Output the (x, y) coordinate of the center of the cell containing the given text.  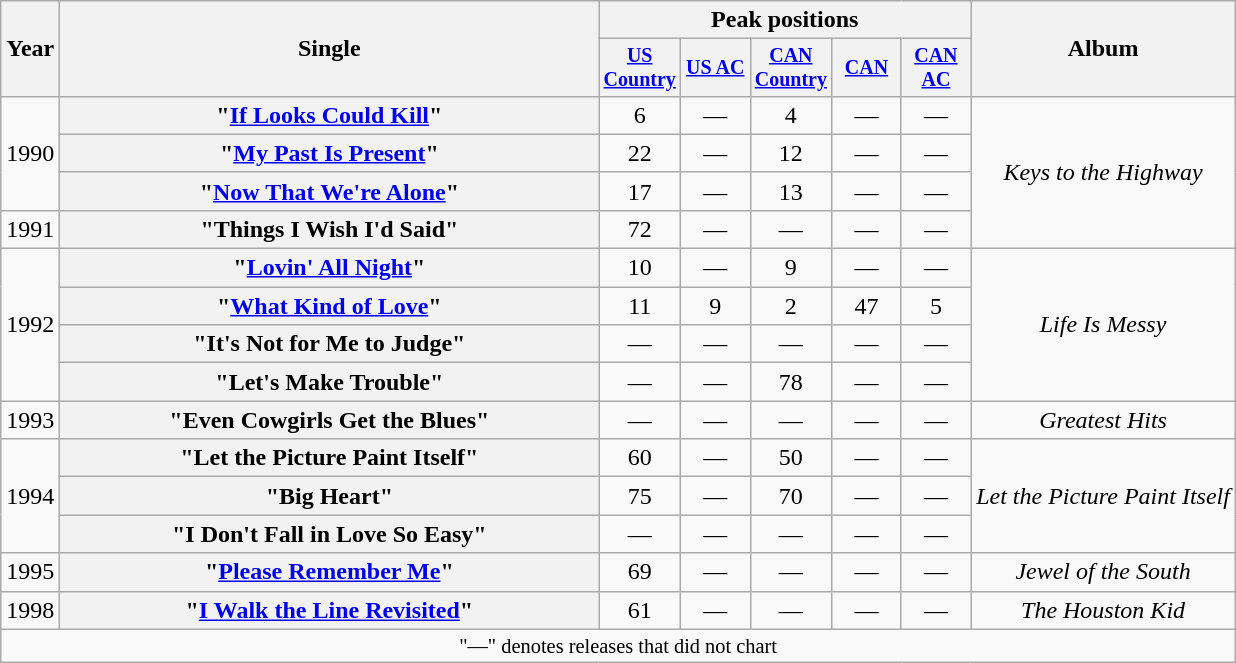
"My Past Is Present" (330, 153)
22 (640, 153)
"Big Heart" (330, 496)
2 (791, 306)
Single (330, 49)
Let the Picture Paint Itself (1104, 496)
Greatest Hits (1104, 420)
The Houston Kid (1104, 610)
Year (30, 49)
"It's Not for Me to Judge" (330, 344)
5 (936, 306)
"Lovin' All Night" (330, 268)
6 (640, 115)
1998 (30, 610)
"—" denotes releases that did not chart (618, 646)
50 (791, 458)
75 (640, 496)
"Things I Wish I'd Said" (330, 229)
1992 (30, 325)
60 (640, 458)
"Now That We're Alone" (330, 191)
70 (791, 496)
CAN Country (791, 68)
Keys to the Highway (1104, 172)
72 (640, 229)
"Even Cowgirls Get the Blues" (330, 420)
1990 (30, 153)
1994 (30, 496)
"I Walk the Line Revisited" (330, 610)
12 (791, 153)
Life Is Messy (1104, 325)
"Let's Make Trouble" (330, 382)
69 (640, 572)
"Please Remember Me" (330, 572)
17 (640, 191)
1993 (30, 420)
61 (640, 610)
CAN (866, 68)
Album (1104, 49)
10 (640, 268)
4 (791, 115)
"Let the Picture Paint Itself" (330, 458)
"I Don't Fall in Love So Easy" (330, 534)
13 (791, 191)
1995 (30, 572)
"If Looks Could Kill" (330, 115)
1991 (30, 229)
11 (640, 306)
CAN AC (936, 68)
78 (791, 382)
47 (866, 306)
Peak positions (785, 20)
Jewel of the South (1104, 572)
"What Kind of Love" (330, 306)
US AC (716, 68)
US Country (640, 68)
